Return the (X, Y) coordinate for the center point of the cell that contains the specified text.  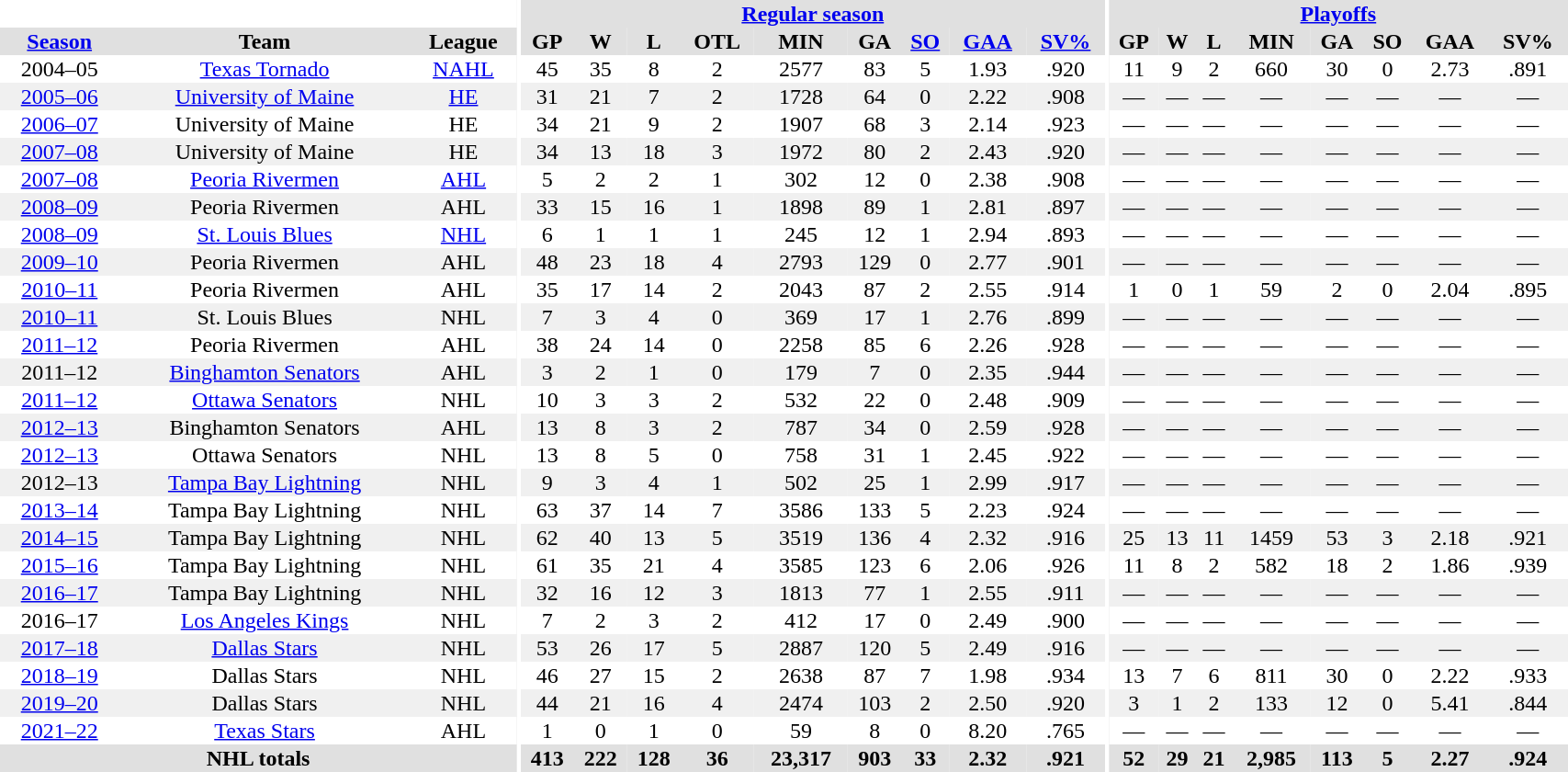
413 (547, 758)
Los Angeles Kings (265, 620)
68 (874, 124)
302 (801, 179)
2.45 (987, 455)
.914 (1066, 289)
77 (874, 593)
128 (654, 758)
2.43 (987, 152)
2.77 (987, 262)
.944 (1066, 372)
222 (601, 758)
2.50 (987, 703)
NHL totals (258, 758)
Playoffs (1337, 14)
.895 (1528, 289)
.926 (1066, 565)
1972 (801, 152)
61 (547, 565)
3519 (801, 538)
2.35 (987, 372)
2.06 (987, 565)
40 (601, 538)
10 (547, 400)
.897 (1066, 207)
64 (874, 96)
85 (874, 345)
2.48 (987, 400)
27 (601, 675)
129 (874, 262)
2,985 (1271, 758)
2.76 (987, 317)
660 (1271, 69)
.893 (1066, 234)
45 (547, 69)
.923 (1066, 124)
2.26 (987, 345)
2.59 (987, 427)
.765 (1066, 731)
.891 (1528, 69)
1813 (801, 593)
3585 (801, 565)
Regular season (813, 14)
2.18 (1450, 538)
83 (874, 69)
758 (801, 455)
903 (874, 758)
2021–22 (59, 731)
1.93 (987, 69)
.917 (1066, 482)
103 (874, 703)
1728 (801, 96)
179 (801, 372)
2887 (801, 648)
23 (601, 262)
26 (601, 648)
582 (1271, 565)
.939 (1528, 565)
369 (801, 317)
3586 (801, 510)
32 (547, 593)
.922 (1066, 455)
Team (265, 41)
2009–10 (59, 262)
2.81 (987, 207)
2258 (801, 345)
48 (547, 262)
2015–16 (59, 565)
Season (59, 41)
37 (601, 510)
123 (874, 565)
89 (874, 207)
8.20 (987, 731)
1.98 (987, 675)
.900 (1066, 620)
2006–07 (59, 124)
2.14 (987, 124)
.909 (1066, 400)
2018–19 (59, 675)
.899 (1066, 317)
532 (801, 400)
502 (801, 482)
80 (874, 152)
1898 (801, 207)
OTL (717, 41)
2.04 (1450, 289)
811 (1271, 675)
2013–14 (59, 510)
2.73 (1450, 69)
113 (1337, 758)
NAHL (464, 69)
63 (547, 510)
136 (874, 538)
2019–20 (59, 703)
44 (547, 703)
2793 (801, 262)
Texas Stars (265, 731)
.911 (1066, 593)
League (464, 41)
46 (547, 675)
62 (547, 538)
2638 (801, 675)
412 (801, 620)
2.38 (987, 179)
2005–06 (59, 96)
2.99 (987, 482)
2.23 (987, 510)
1459 (1271, 538)
2004–05 (59, 69)
2577 (801, 69)
Texas Tornado (265, 69)
.844 (1528, 703)
245 (801, 234)
2017–18 (59, 648)
5.41 (1450, 703)
.901 (1066, 262)
1.86 (1450, 565)
24 (601, 345)
2043 (801, 289)
36 (717, 758)
.934 (1066, 675)
38 (547, 345)
787 (801, 427)
52 (1134, 758)
.933 (1528, 675)
120 (874, 648)
2474 (801, 703)
2014–15 (59, 538)
22 (874, 400)
2.94 (987, 234)
1907 (801, 124)
29 (1177, 758)
23,317 (801, 758)
2.27 (1450, 758)
